Scan for the cell matching the given text and deliver its (X, Y) coordinate at center. 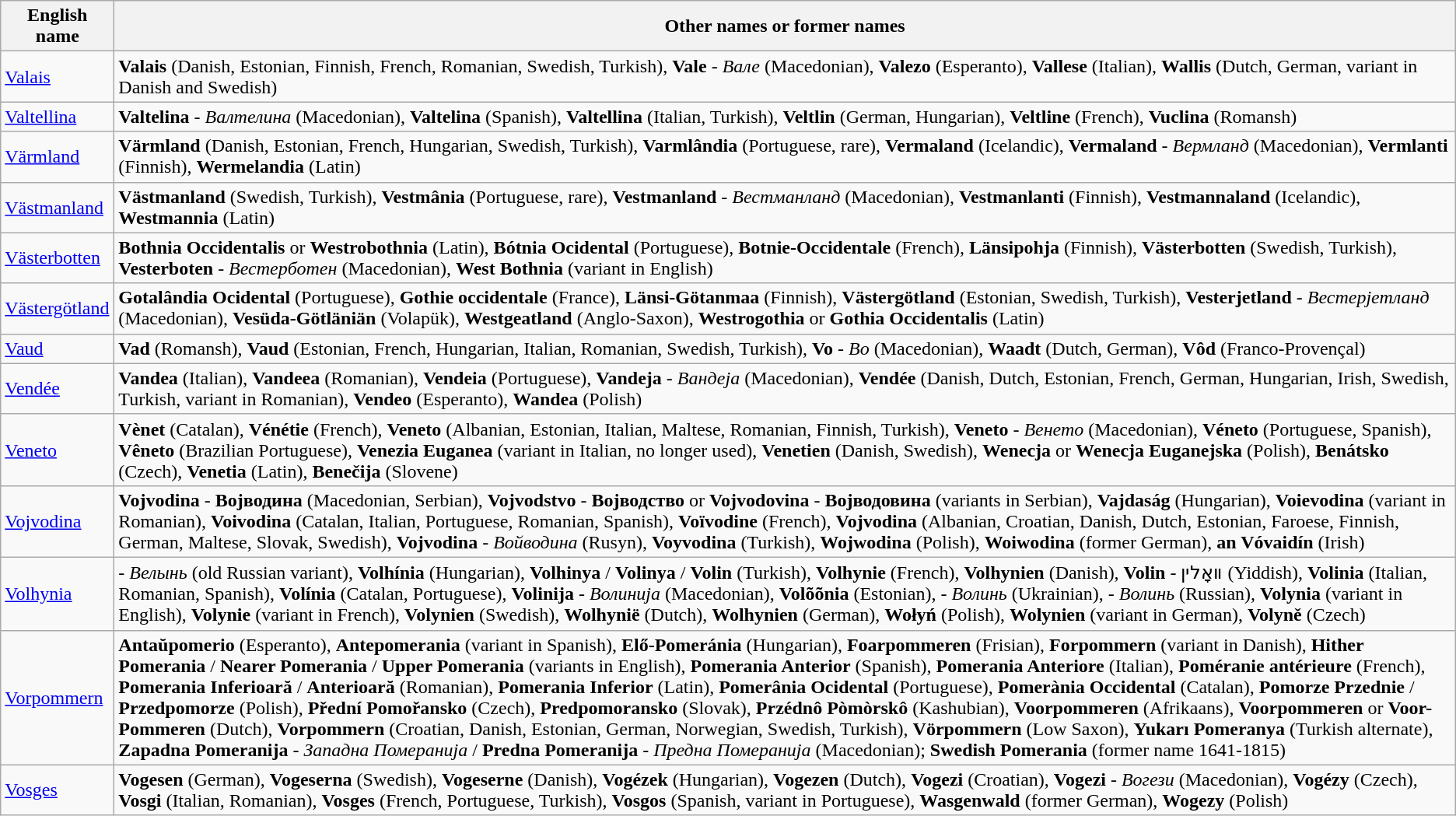
Västergötland (58, 308)
Valtellina (58, 117)
English name (58, 26)
Veneto (58, 450)
Vendée (58, 389)
Valais (58, 76)
Vorpommern (58, 697)
Vojvodina (58, 521)
Vosges (58, 790)
Västerbotten (58, 258)
Vaud (58, 348)
Värmland (58, 157)
Volhynia (58, 594)
Other names or former names (785, 26)
Västmanland (58, 207)
